Return the (x, y) coordinate for the center point of the cell that contains the specified text.  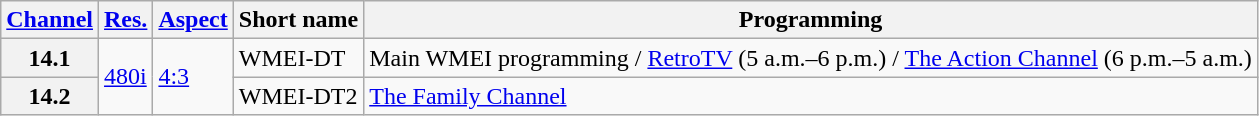
WMEI-DT (298, 58)
14.1 (50, 58)
Channel (50, 20)
14.2 (50, 96)
Res. (126, 20)
The Family Channel (811, 96)
480i (126, 77)
Aspect (193, 20)
4:3 (193, 77)
WMEI-DT2 (298, 96)
Main WMEI programming / RetroTV (5 a.m.–6 p.m.) / The Action Channel (6 p.m.–5 a.m.) (811, 58)
Short name (298, 20)
Programming (811, 20)
